From the cell containing the given text, extract its center point as [x, y] coordinate. 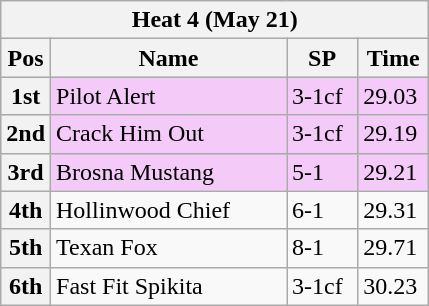
Heat 4 (May 21) [215, 20]
2nd [26, 134]
Fast Fit Spikita [169, 286]
Crack Him Out [169, 134]
Pos [26, 58]
Pilot Alert [169, 96]
6-1 [322, 210]
6th [26, 286]
29.71 [394, 248]
29.03 [394, 96]
Hollinwood Chief [169, 210]
5th [26, 248]
Time [394, 58]
5-1 [322, 172]
30.23 [394, 286]
Texan Fox [169, 248]
SP [322, 58]
29.31 [394, 210]
1st [26, 96]
29.19 [394, 134]
Name [169, 58]
29.21 [394, 172]
8-1 [322, 248]
3rd [26, 172]
Brosna Mustang [169, 172]
4th [26, 210]
